Return the (x, y) coordinate for the center point of the cell that contains the specified text.  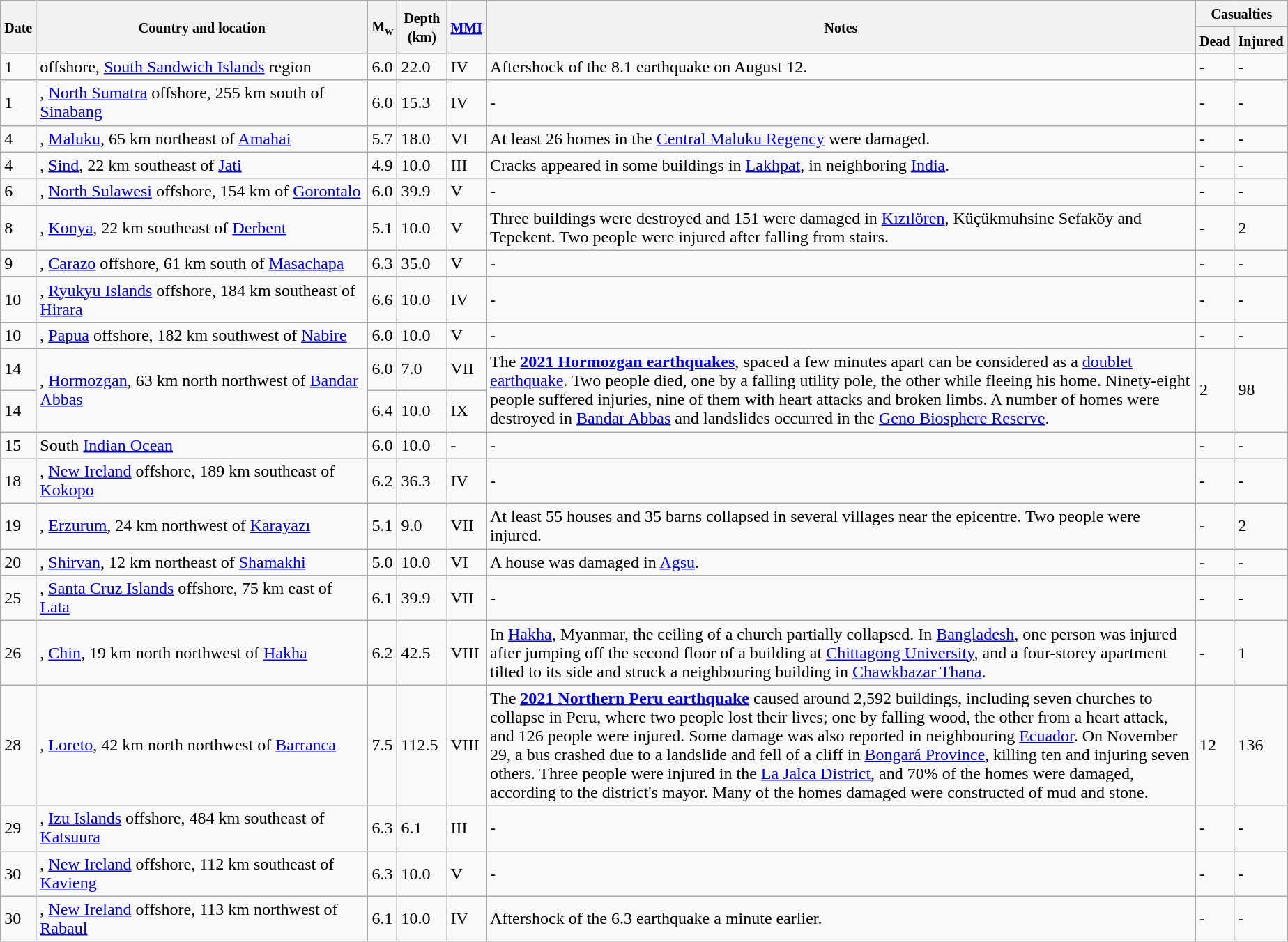
A house was damaged in Agsu. (841, 562)
7.5 (383, 746)
22.0 (422, 67)
5.0 (383, 562)
Mw (383, 27)
9.0 (422, 527)
112.5 (422, 746)
4.9 (383, 165)
, New Ireland offshore, 189 km southeast of Kokopo (202, 481)
Casualties (1241, 14)
, Hormozgan, 63 km north northwest of Bandar Abbas (202, 390)
, Ryukyu Islands offshore, 184 km southeast of Hirara (202, 300)
IX (467, 411)
Aftershock of the 8.1 earthquake on August 12. (841, 67)
12 (1215, 746)
8 (18, 227)
MMI (467, 27)
, North Sumatra offshore, 255 km south of Sinabang (202, 103)
7.0 (422, 369)
Notes (841, 27)
28 (18, 746)
6.4 (383, 411)
20 (18, 562)
29 (18, 828)
, Erzurum, 24 km northwest of Karayazı (202, 527)
5.7 (383, 139)
18 (18, 481)
18.0 (422, 139)
, North Sulawesi offshore, 154 km of Gorontalo (202, 192)
, Izu Islands offshore, 484 km southeast of Katsuura (202, 828)
offshore, South Sandwich Islands region (202, 67)
98 (1261, 390)
, Carazo offshore, 61 km south of Masachapa (202, 263)
Cracks appeared in some buildings in Lakhpat, in neighboring India. (841, 165)
Aftershock of the 6.3 earthquake a minute earlier. (841, 918)
9 (18, 263)
Country and location (202, 27)
6 (18, 192)
36.3 (422, 481)
6.6 (383, 300)
Injured (1261, 40)
Depth (km) (422, 27)
, New Ireland offshore, 113 km northwest of Rabaul (202, 918)
15 (18, 445)
35.0 (422, 263)
, Maluku, 65 km northeast of Amahai (202, 139)
19 (18, 527)
, Chin, 19 km north northwest of Hakha (202, 653)
15.3 (422, 103)
, Shirvan, 12 km northeast of Shamakhi (202, 562)
, New Ireland offshore, 112 km southeast of Kavieng (202, 874)
, Konya, 22 km southeast of Derbent (202, 227)
, Loreto, 42 km north northwest of Barranca (202, 746)
, Sind, 22 km southeast of Jati (202, 165)
25 (18, 598)
At least 26 homes in the Central Maluku Regency were damaged. (841, 139)
26 (18, 653)
42.5 (422, 653)
Date (18, 27)
, Papua offshore, 182 km southwest of Nabire (202, 335)
, Santa Cruz Islands offshore, 75 km east of Lata (202, 598)
Dead (1215, 40)
South Indian Ocean (202, 445)
At least 55 houses and 35 barns collapsed in several villages near the epicentre. Two people were injured. (841, 527)
136 (1261, 746)
